Search for the cell housing the specified text and yield its (x, y) center coordinate. 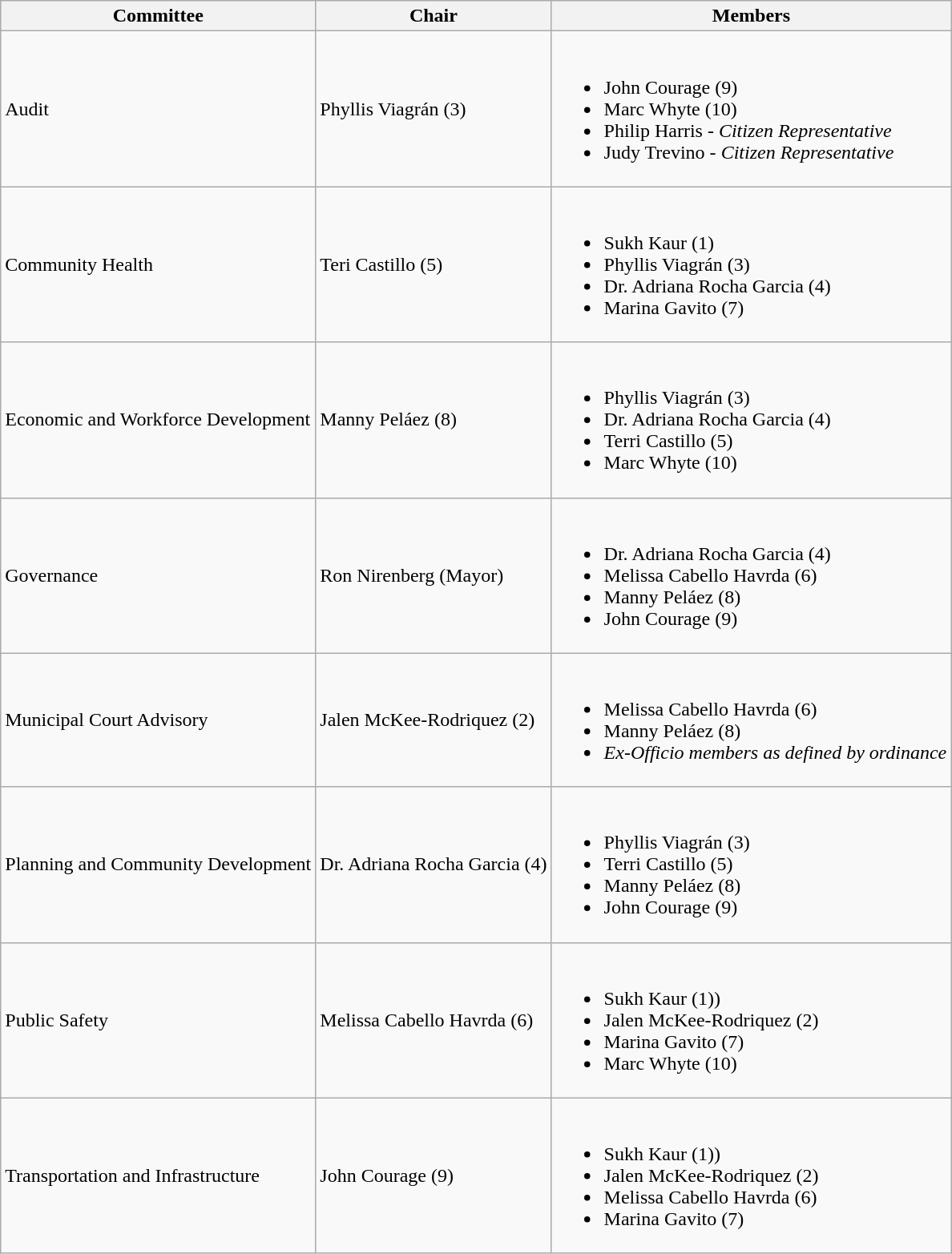
Committee (159, 16)
Chair (434, 16)
Melissa Cabello Havrda (6)Manny Peláez (8)Ex-Officio members as defined by ordinance (752, 720)
Municipal Court Advisory (159, 720)
Planning and Community Development (159, 865)
Members (752, 16)
Phyllis Viagrán (3)Terri Castillo (5)Manny Peláez (8)John Courage (9) (752, 865)
Public Safety (159, 1020)
Audit (159, 109)
Sukh Kaur (1))Jalen McKee-Rodriquez (2)Marina Gavito (7)Marc Whyte (10) (752, 1020)
Melissa Cabello Havrda (6) (434, 1020)
Sukh Kaur (1))Jalen McKee-Rodriquez (2)Melissa Cabello Havrda (6)Marina Gavito (7) (752, 1175)
Dr. Adriana Rocha Garcia (4)Melissa Cabello Havrda (6)Manny Peláez (8)John Courage (9) (752, 575)
Teri Castillo (5) (434, 264)
Ron Nirenberg (Mayor) (434, 575)
Sukh Kaur (1)Phyllis Viagrán (3)Dr. Adriana Rocha Garcia (4)Marina Gavito (7) (752, 264)
John Courage (9) (434, 1175)
Transportation and Infrastructure (159, 1175)
John Courage (9)Marc Whyte (10)Philip Harris - Citizen RepresentativeJudy Trevino - Citizen Representative (752, 109)
Phyllis Viagrán (3)Dr. Adriana Rocha Garcia (4)Terri Castillo (5)Marc Whyte (10) (752, 420)
Phyllis Viagrán (3) (434, 109)
Jalen McKee-Rodriquez (2) (434, 720)
Economic and Workforce Development (159, 420)
Dr. Adriana Rocha Garcia (4) (434, 865)
Community Health (159, 264)
Governance (159, 575)
Manny Peláez (8) (434, 420)
